For the text-containing cell, return its midpoint in [x, y] coordinate format. 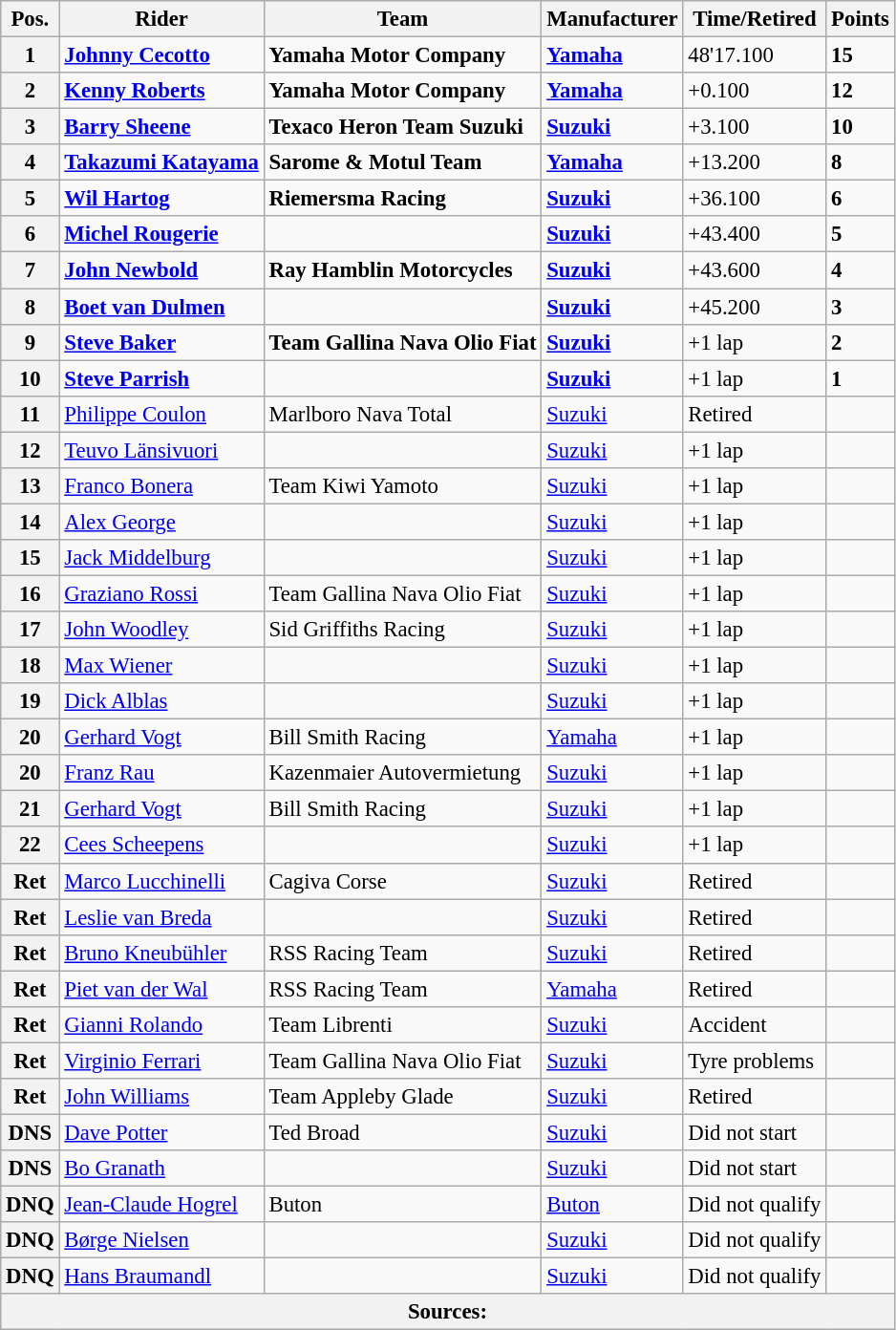
Bo Granath [161, 1169]
Rider [161, 19]
+36.100 [755, 199]
Time/Retired [755, 19]
Marco Lucchinelli [161, 881]
Takazumi Katayama [161, 162]
Accident [755, 1025]
Cees Scheepens [161, 846]
21 [31, 809]
Steve Parrish [161, 378]
Piet van der Wal [161, 989]
Manufacturer [612, 19]
Kazenmaier Autovermietung [403, 773]
Jean-Claude Hogrel [161, 1205]
Alex George [161, 522]
Points [860, 19]
9 [31, 342]
Steve Baker [161, 342]
John Newbold [161, 270]
John Woodley [161, 630]
Cagiva Corse [403, 881]
+45.200 [755, 307]
Sarome & Motul Team [403, 162]
18 [31, 666]
Tyre problems [755, 1061]
19 [31, 701]
Wil Hartog [161, 199]
Pos. [31, 19]
+13.200 [755, 162]
Ted Broad [403, 1132]
Bruno Kneubühler [161, 953]
Teuvo Länsivuori [161, 450]
Barry Sheene [161, 127]
Boet van Dulmen [161, 307]
Børge Nielsen [161, 1240]
Max Wiener [161, 666]
Texaco Heron Team Suzuki [403, 127]
48'17.100 [755, 55]
Riemersma Racing [403, 199]
Hans Braumandl [161, 1276]
Dave Potter [161, 1132]
Marlboro Nava Total [403, 414]
Kenny Roberts [161, 91]
13 [31, 486]
Team Kiwi Yamoto [403, 486]
Jack Middelburg [161, 558]
+3.100 [755, 127]
22 [31, 846]
Graziano Rossi [161, 593]
17 [31, 630]
Franz Rau [161, 773]
14 [31, 522]
Sid Griffiths Racing [403, 630]
Dick Alblas [161, 701]
Team Appleby Glade [403, 1097]
Leslie van Breda [161, 917]
Philippe Coulon [161, 414]
+43.600 [755, 270]
Michel Rougerie [161, 234]
Gianni Rolando [161, 1025]
Sources: [447, 1312]
+0.100 [755, 91]
Virginio Ferrari [161, 1061]
John Williams [161, 1097]
11 [31, 414]
Team Librenti [403, 1025]
+43.400 [755, 234]
Franco Bonera [161, 486]
7 [31, 270]
Team [403, 19]
Johnny Cecotto [161, 55]
Ray Hamblin Motorcycles [403, 270]
16 [31, 593]
